Search for the cell housing the specified text and yield its (X, Y) center coordinate. 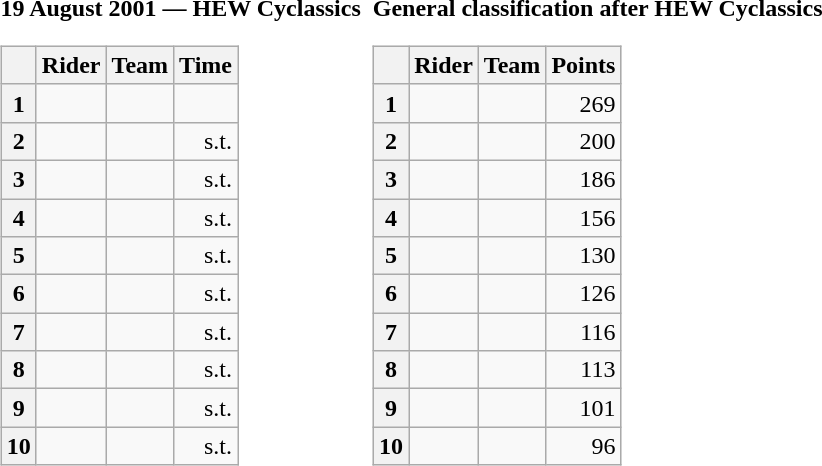
200 (584, 141)
269 (584, 103)
186 (584, 179)
130 (584, 256)
96 (584, 446)
113 (584, 370)
Points (584, 65)
156 (584, 217)
101 (584, 408)
116 (584, 332)
Time (206, 65)
126 (584, 294)
